Locate the cell with the specified text and output its (x, y) center coordinate. 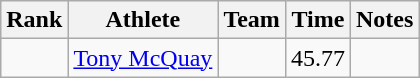
Athlete (143, 20)
Tony McQuay (143, 58)
Team (252, 20)
45.77 (318, 58)
Rank (34, 20)
Time (318, 20)
Notes (384, 20)
